For the text-containing cell, return its midpoint in [x, y] coordinate format. 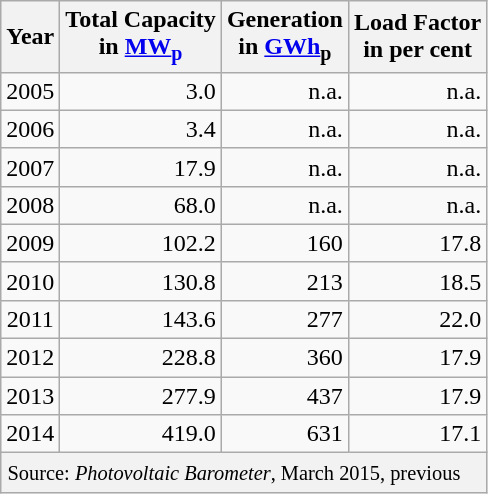
143.6 [141, 319]
160 [284, 243]
68.0 [141, 205]
3.0 [141, 91]
2013 [30, 396]
2006 [30, 129]
2010 [30, 281]
17.8 [417, 243]
360 [284, 358]
2014 [30, 434]
2011 [30, 319]
213 [284, 281]
228.8 [141, 358]
Load Factorin per cent [417, 36]
Generationin GWhp [284, 36]
2007 [30, 167]
2008 [30, 205]
102.2 [141, 243]
419.0 [141, 434]
3.4 [141, 129]
2005 [30, 91]
Total Capacityin MWp [141, 36]
437 [284, 396]
Source: Photovoltaic Barometer, March 2015, previous [244, 473]
18.5 [417, 281]
631 [284, 434]
2012 [30, 358]
277 [284, 319]
22.0 [417, 319]
130.8 [141, 281]
277.9 [141, 396]
2009 [30, 243]
17.1 [417, 434]
Year [30, 36]
